Output the [X, Y] coordinate of the center of the cell containing the given text.  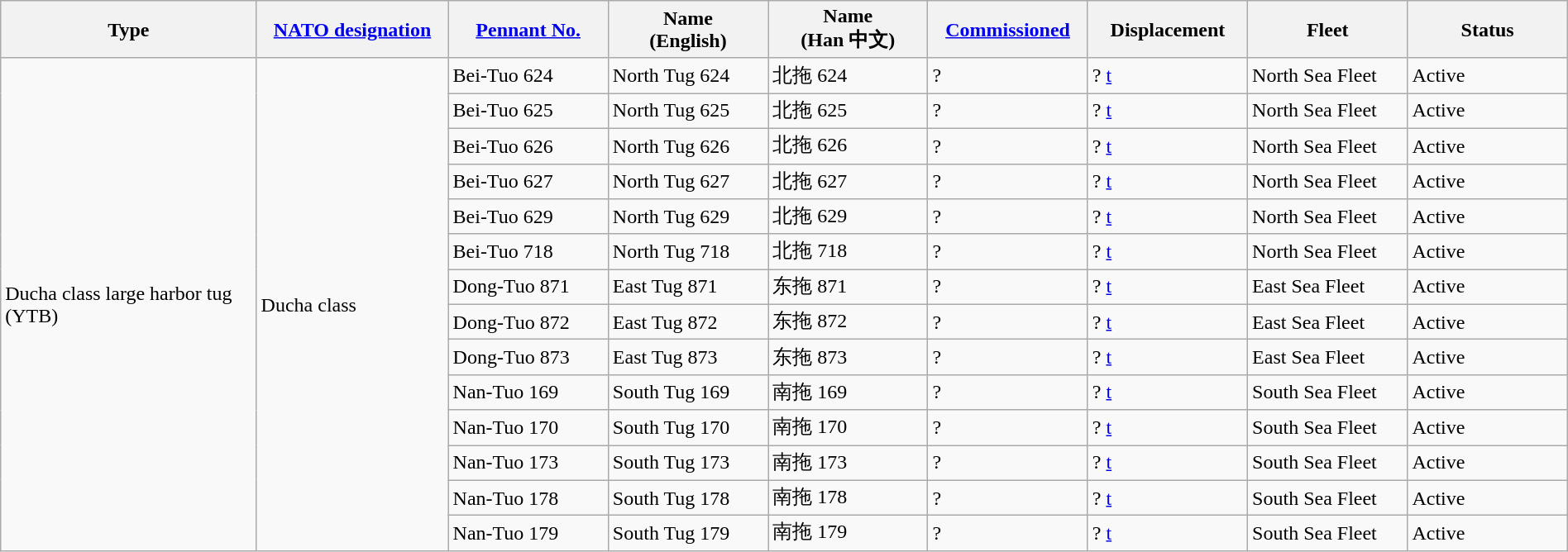
东拖 872 [849, 322]
NATO designation [352, 30]
南拖 178 [849, 497]
北拖 629 [849, 217]
北拖 718 [849, 251]
North Tug 625 [688, 111]
北拖 625 [849, 111]
南拖 179 [849, 534]
Dong-Tuo 871 [528, 288]
Nan-Tuo 173 [528, 463]
Ducha class large harbor tug (YTB) [129, 304]
北拖 627 [849, 182]
Nan-Tuo 170 [528, 428]
East Tug 873 [688, 357]
Commissioned [1007, 30]
Ducha class [352, 304]
南拖 173 [849, 463]
北拖 626 [849, 145]
Name(English) [688, 30]
South Tug 178 [688, 497]
East Tug 871 [688, 288]
South Tug 179 [688, 534]
Bei-Tuo 624 [528, 76]
South Tug 173 [688, 463]
Type [129, 30]
北拖 624 [849, 76]
Name(Han 中文) [849, 30]
Nan-Tuo 169 [528, 392]
南拖 170 [849, 428]
Bei-Tuo 625 [528, 111]
Status [1487, 30]
Bei-Tuo 626 [528, 145]
North Tug 624 [688, 76]
Bei-Tuo 627 [528, 182]
North Tug 629 [688, 217]
Bei-Tuo 718 [528, 251]
Dong-Tuo 872 [528, 322]
东拖 871 [849, 288]
南拖 169 [849, 392]
East Tug 872 [688, 322]
North Tug 626 [688, 145]
Dong-Tuo 873 [528, 357]
Displacement [1168, 30]
Fleet [1328, 30]
North Tug 627 [688, 182]
Nan-Tuo 179 [528, 534]
Bei-Tuo 629 [528, 217]
东拖 873 [849, 357]
South Tug 169 [688, 392]
North Tug 718 [688, 251]
Pennant No. [528, 30]
South Tug 170 [688, 428]
Nan-Tuo 178 [528, 497]
